Output the [x, y] coordinate of the center of the cell containing the given text.  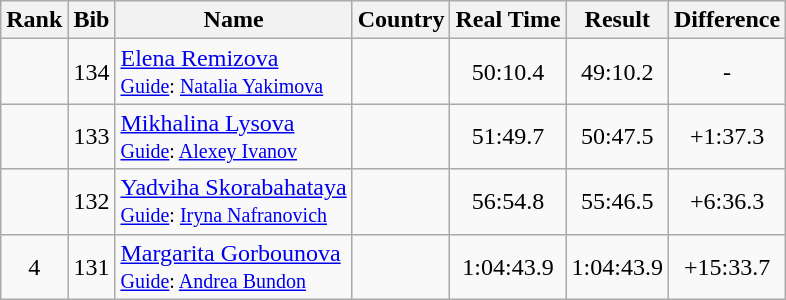
134 [92, 72]
+6:36.3 [726, 202]
Margarita GorbounovaGuide: Andrea Bundon [234, 266]
- [726, 72]
Difference [726, 20]
50:47.5 [617, 136]
56:54.8 [508, 202]
132 [92, 202]
49:10.2 [617, 72]
4 [34, 266]
Rank [34, 20]
+1:37.3 [726, 136]
Yadviha SkorabahatayaGuide: Iryna Nafranovich [234, 202]
Name [234, 20]
Country [401, 20]
50:10.4 [508, 72]
Bib [92, 20]
133 [92, 136]
51:49.7 [508, 136]
+15:33.7 [726, 266]
55:46.5 [617, 202]
Result [617, 20]
Elena RemizovaGuide: Natalia Yakimova [234, 72]
Real Time [508, 20]
Mikhalina LysovaGuide: Alexey Ivanov [234, 136]
131 [92, 266]
